Capture the cell that displays the provided text and extract its (X, Y) central coordinate. 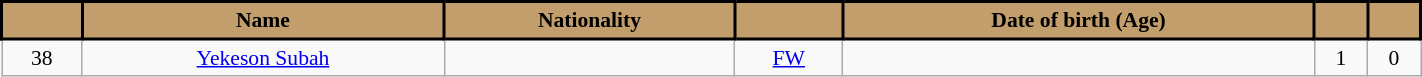
Yekeson Subah (263, 57)
0 (1394, 57)
Date of birth (Age) (1079, 20)
1 (1340, 57)
38 (42, 57)
Name (263, 20)
FW (789, 57)
Nationality (590, 20)
